Identify which cell holds the provided text, then report its (x, y) central coordinate. 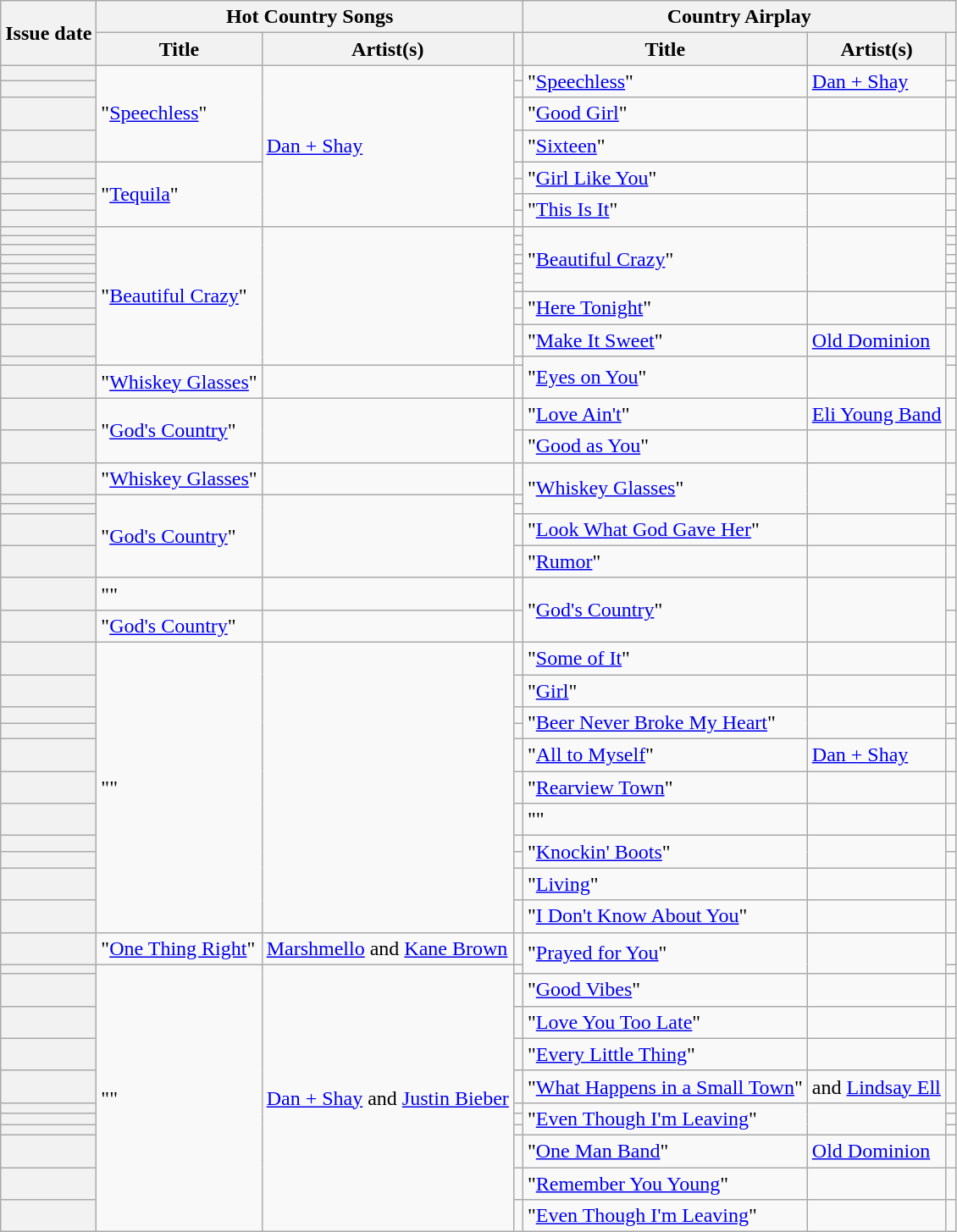
"One Thing Right" (180, 948)
"Girl Like You" (665, 178)
"Rearview Town" (665, 787)
Hot Country Songs (310, 17)
"Beer Never Broke My Heart" (665, 723)
"Tequila" (180, 194)
"Good Vibes" (665, 990)
"Sixteen" (665, 146)
"Here Tonight" (665, 308)
"Knockin' Boots" (665, 852)
"One Man Band" (665, 1151)
"Living" (665, 884)
"Make It Sweet" (665, 340)
"Look What God Gave Her" (665, 529)
"Good as You" (665, 446)
"Some of It" (665, 658)
"Every Little Thing" (665, 1054)
Country Airplay (738, 17)
"Good Girl" (665, 113)
"Girl" (665, 690)
Issue date (49, 33)
"Love You Too Late" (665, 1022)
"Prayed for You" (665, 953)
"All to Myself" (665, 755)
"Eyes on You" (665, 378)
Dan + Shay and Justin Bieber (388, 1098)
"Remember You Young" (665, 1183)
and Lindsay Ell (877, 1086)
"I Don't Know About You" (665, 916)
Marshmello and Kane Brown (388, 948)
"What Happens in a Small Town" (665, 1086)
Eli Young Band (877, 414)
"This Is It" (665, 210)
"Love Ain't" (665, 414)
"Rumor" (665, 561)
